Return the (x, y) coordinate for the center point of the cell that contains the specified text.  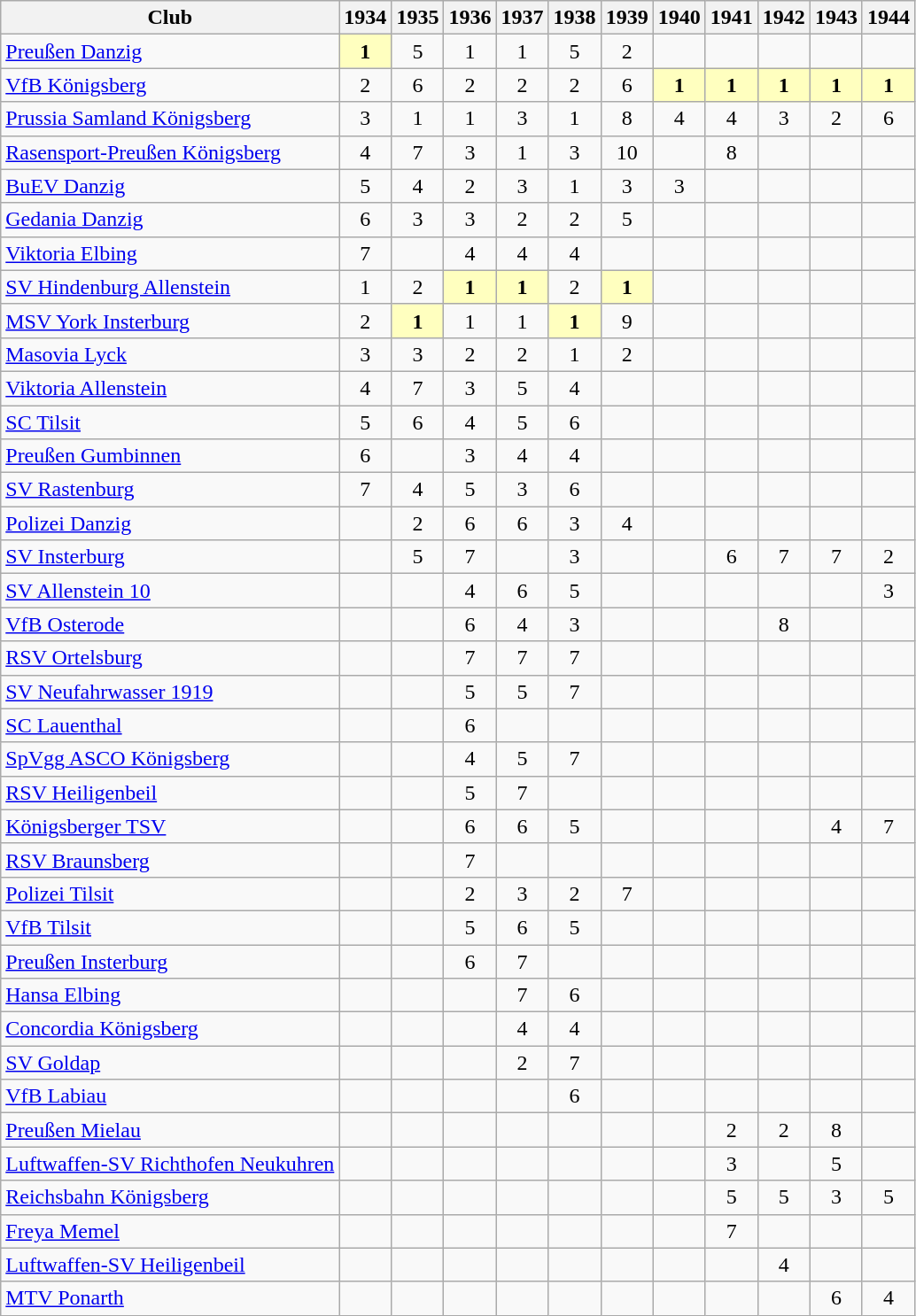
1944 (888, 18)
1943 (836, 18)
SV Goldap (170, 1063)
Preußen Insterburg (170, 961)
Preußen Mielau (170, 1130)
VfB Tilsit (170, 927)
SC Tilsit (170, 422)
SV Hindenburg Allenstein (170, 287)
Reichsbahn Königsberg (170, 1197)
Polizei Tilsit (170, 894)
1936 (470, 18)
VfB Osterode (170, 624)
Hansa Elbing (170, 995)
RSV Heiligenbeil (170, 793)
SV Neufahrwasser 1919 (170, 692)
Luftwaffen-SV Richthofen Neukuhren (170, 1164)
RSV Ortelsburg (170, 658)
Rasensport-Preußen Königsberg (170, 152)
SV Insterburg (170, 557)
1934 (365, 18)
Gedania Danzig (170, 220)
1941 (732, 18)
BuEV Danzig (170, 186)
SV Allenstein 10 (170, 591)
SC Lauenthal (170, 725)
9 (627, 321)
VfB Labiau (170, 1096)
Preußen Danzig (170, 51)
1939 (627, 18)
Viktoria Allenstein (170, 388)
1938 (574, 18)
VfB Königsberg (170, 85)
Königsberger TSV (170, 826)
Freya Memel (170, 1231)
MSV York Insterburg (170, 321)
Luftwaffen-SV Heiligenbeil (170, 1265)
SpVgg ASCO Königsberg (170, 759)
Masovia Lyck (170, 354)
Viktoria Elbing (170, 253)
SV Rastenburg (170, 490)
10 (627, 152)
RSV Braunsberg (170, 860)
MTV Ponarth (170, 1298)
Club (170, 18)
Polizei Danzig (170, 523)
1937 (523, 18)
Concordia Königsberg (170, 1029)
Preußen Gumbinnen (170, 456)
1935 (418, 18)
1940 (679, 18)
1942 (783, 18)
Prussia Samland Königsberg (170, 119)
